Provide the (x, y) coordinate of the cell's center where the given text is located.  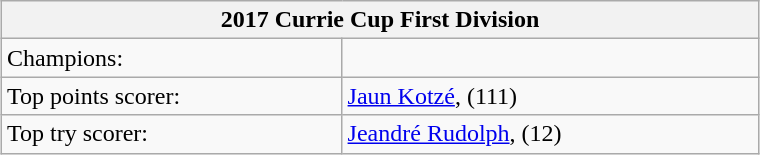
Jeandré Rudolph, (12) (550, 134)
Top try scorer: (172, 134)
Jaun Kotzé, (111) (550, 96)
Champions: (172, 58)
Top points scorer: (172, 96)
2017 Currie Cup First Division (380, 20)
